Return the (X, Y) coordinate for the center point of the cell that contains the specified text.  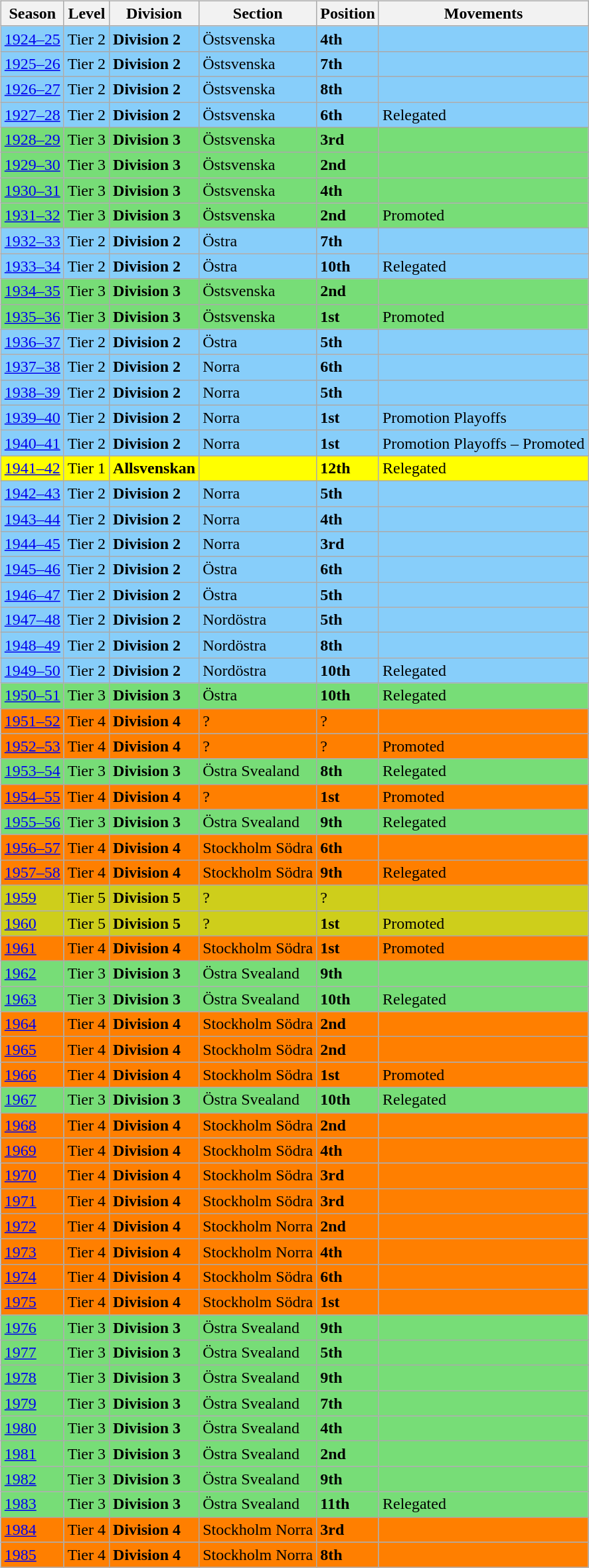
1965 (32, 1050)
Level (86, 13)
1959 (32, 898)
Position (348, 13)
1961 (32, 949)
1926–27 (32, 89)
1952–53 (32, 746)
1948–49 (32, 645)
1953–54 (32, 771)
1984 (32, 1529)
1972 (32, 1226)
1937–38 (32, 367)
1947–48 (32, 620)
1954–55 (32, 797)
Allsvenskan (154, 468)
1951–52 (32, 721)
1941–42 (32, 468)
Season (32, 13)
1946–47 (32, 595)
Movements (483, 13)
1945–46 (32, 570)
1925–26 (32, 64)
1980 (32, 1429)
1942–43 (32, 493)
1963 (32, 999)
1931–32 (32, 216)
1977 (32, 1353)
1974 (32, 1277)
1932–33 (32, 241)
1962 (32, 974)
1927–28 (32, 115)
1981 (32, 1454)
1976 (32, 1327)
Division (154, 13)
1957–58 (32, 872)
1940–41 (32, 443)
Section (258, 13)
1949–50 (32, 670)
12th (348, 468)
11th (348, 1504)
1964 (32, 1024)
1978 (32, 1378)
1955–56 (32, 822)
1943–44 (32, 518)
1982 (32, 1479)
1968 (32, 1125)
1950–51 (32, 696)
1975 (32, 1302)
1971 (32, 1201)
1939–40 (32, 418)
1973 (32, 1251)
1985 (32, 1555)
Promotion Playoffs (483, 418)
1983 (32, 1504)
1960 (32, 923)
1935–36 (32, 317)
1967 (32, 1100)
1970 (32, 1176)
Tier 1 (86, 468)
1924–25 (32, 39)
1966 (32, 1075)
1936–37 (32, 342)
1933–34 (32, 266)
1934–35 (32, 291)
1930–31 (32, 191)
1944–45 (32, 544)
1929–30 (32, 165)
1956–57 (32, 847)
1928–29 (32, 140)
1969 (32, 1150)
1979 (32, 1403)
1938–39 (32, 392)
Promotion Playoffs – Promoted (483, 443)
